From the cell containing the given text, extract its center point as [x, y] coordinate. 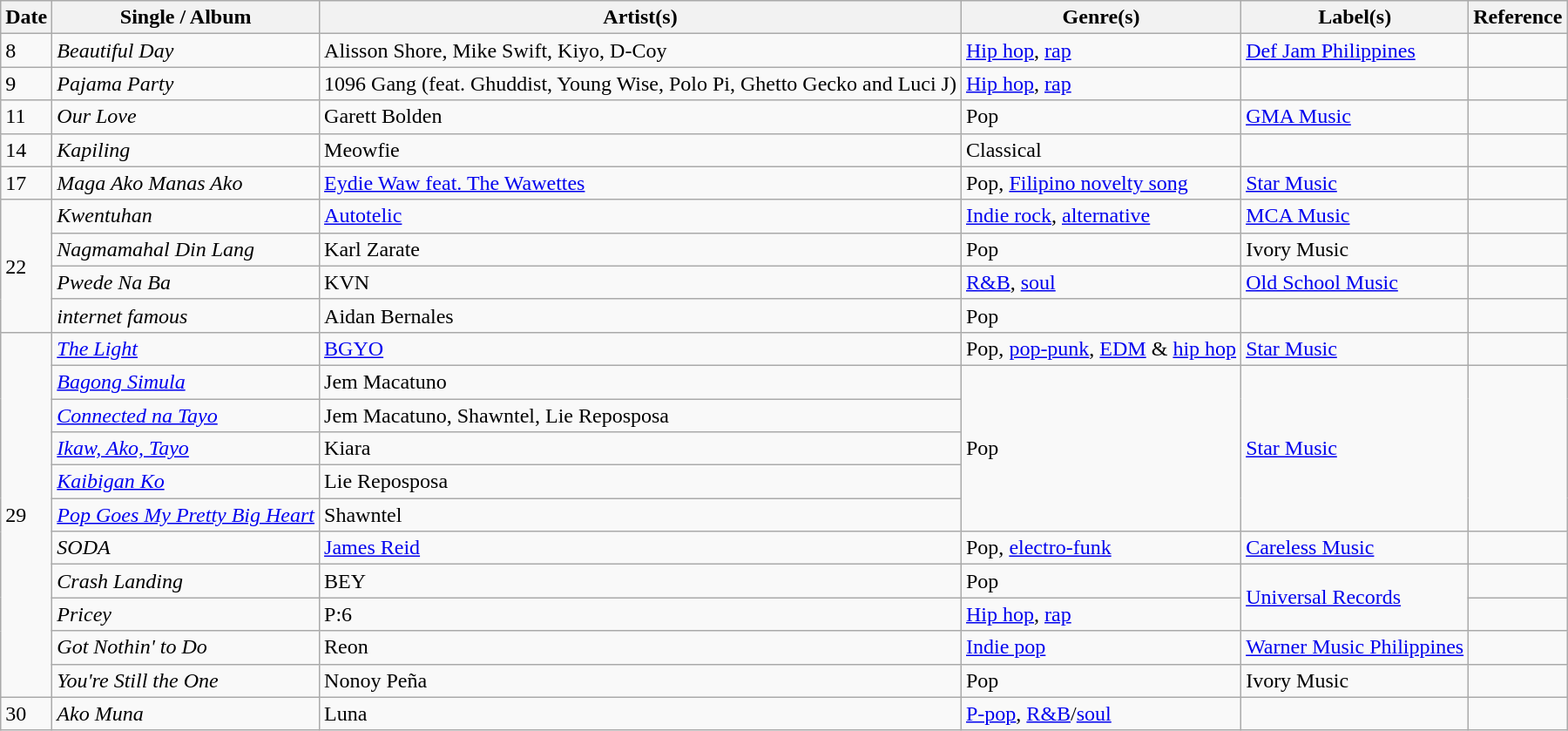
30 [26, 714]
Pwede Na Ba [186, 282]
Warner Music Philippines [1355, 647]
BEY [641, 581]
Label(s) [1355, 17]
Beautiful Day [186, 51]
9 [26, 84]
Kaibigan Ko [186, 482]
Bagong Simula [186, 382]
MCA Music [1355, 216]
Single / Album [186, 17]
14 [26, 150]
Pop, Filipino novelty song [1101, 183]
The Light [186, 349]
KVN [641, 282]
Our Love [186, 117]
Def Jam Philippines [1355, 51]
Lie Reposposa [641, 482]
You're Still the One [186, 680]
Jem Macatuno, Shawntel, Lie Reposposa [641, 416]
Indie pop [1101, 647]
1096 Gang (feat. Ghuddist, Young Wise, Polo Pi, Ghetto Gecko and Luci J) [641, 84]
internet famous [186, 315]
Classical [1101, 150]
Alisson Shore, Mike Swift, Kiyo, D-Coy [641, 51]
Eydie Waw feat. The Wawettes [641, 183]
Pop Goes My Pretty Big Heart [186, 515]
Universal Records [1355, 598]
Kapiling [186, 150]
29 [26, 514]
11 [26, 117]
P-pop, R&B/soul [1101, 714]
Pop, electro-funk [1101, 548]
Jem Macatuno [641, 382]
Pop, pop-punk, EDM & hip hop [1101, 349]
Genre(s) [1101, 17]
Reon [641, 647]
Got Nothin' to Do [186, 647]
8 [26, 51]
Nagmamahal Din Lang [186, 249]
Kwentuhan [186, 216]
Garett Bolden [641, 117]
Pajama Party [186, 84]
Aidan Bernales [641, 315]
James Reid [641, 548]
GMA Music [1355, 117]
Connected na Tayo [186, 416]
R&B, soul [1101, 282]
Date [26, 17]
Autotelic [641, 216]
Shawntel [641, 515]
Ako Muna [186, 714]
Pricey [186, 614]
17 [26, 183]
Artist(s) [641, 17]
Maga Ako Manas Ako [186, 183]
Crash Landing [186, 581]
BGYO [641, 349]
Indie rock, alternative [1101, 216]
Old School Music [1355, 282]
Luna [641, 714]
Kiara [641, 449]
Meowfie [641, 150]
22 [26, 266]
Karl Zarate [641, 249]
Careless Music [1355, 548]
P:6 [641, 614]
Reference [1517, 17]
SODA [186, 548]
Ikaw, Ako, Tayo [186, 449]
Nonoy Peña [641, 680]
